Provide the (x, y) coordinate of the cell's center where the given text is located.  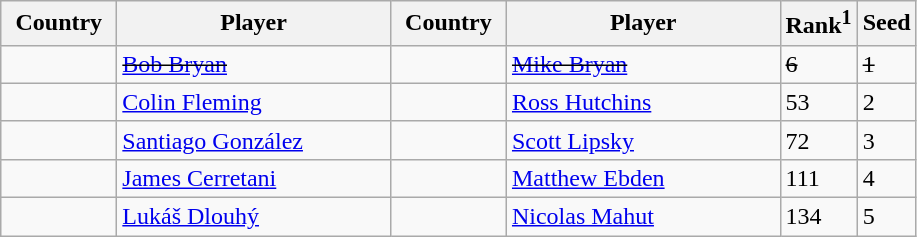
Santiago González (254, 140)
2 (886, 102)
James Cerretani (254, 178)
Lukáš Dlouhý (254, 217)
53 (818, 102)
Bob Bryan (254, 64)
Colin Fleming (254, 102)
111 (818, 178)
6 (818, 64)
Matthew Ebden (643, 178)
4 (886, 178)
72 (818, 140)
Rank1 (818, 24)
3 (886, 140)
Ross Hutchins (643, 102)
Scott Lipsky (643, 140)
1 (886, 64)
134 (818, 217)
5 (886, 217)
Nicolas Mahut (643, 217)
Seed (886, 24)
Mike Bryan (643, 64)
